Return the [x, y] coordinate for the center point of the cell that contains the specified text.  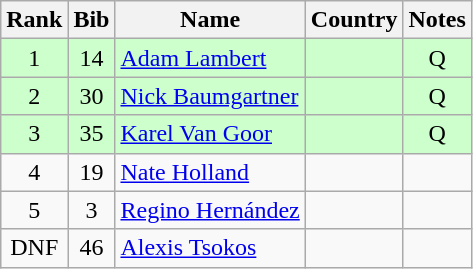
5 [34, 210]
Alexis Tsokos [210, 248]
19 [92, 172]
1 [34, 58]
Rank [34, 20]
4 [34, 172]
Nate Holland [210, 172]
DNF [34, 248]
2 [34, 96]
Name [210, 20]
Adam Lambert [210, 58]
Karel Van Goor [210, 134]
46 [92, 248]
Country [354, 20]
14 [92, 58]
Regino Hernández [210, 210]
Nick Baumgartner [210, 96]
Notes [437, 20]
Bib [92, 20]
30 [92, 96]
35 [92, 134]
